Identify which cell holds the provided text, then report its [X, Y] central coordinate. 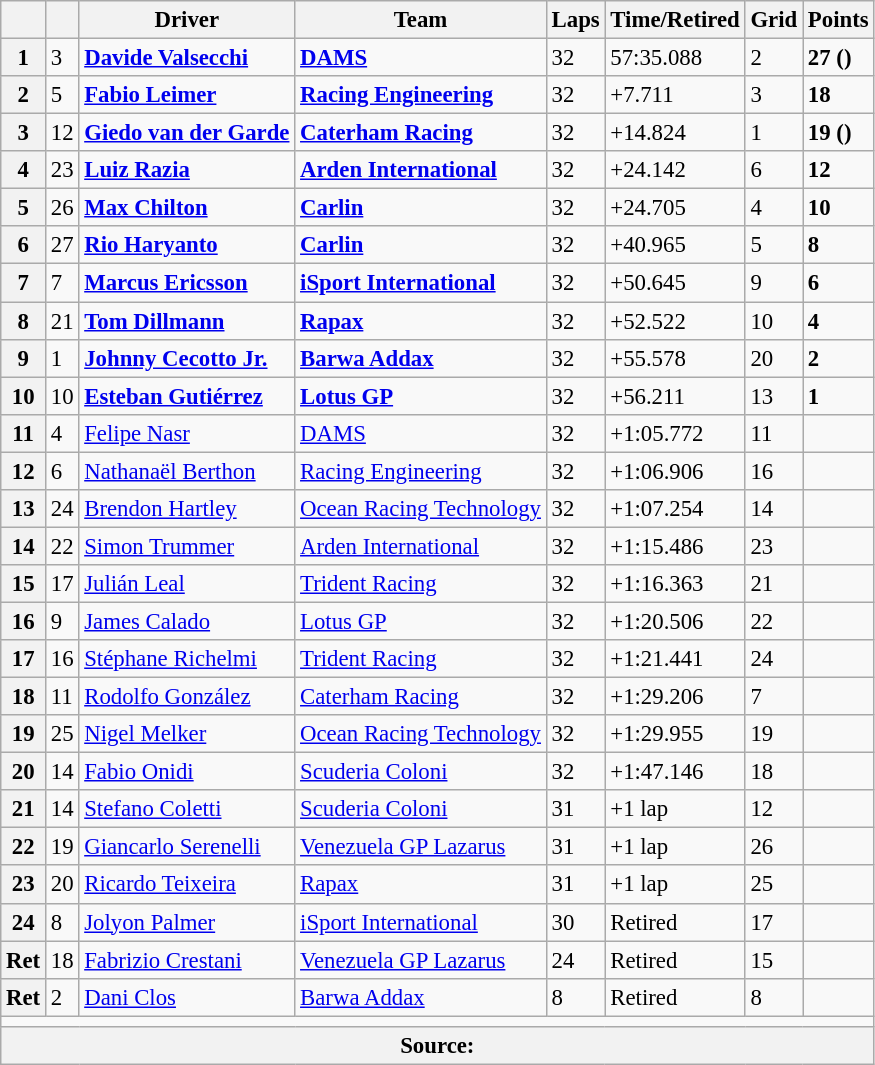
Dani Clos [187, 997]
+1:29.955 [675, 734]
+1:20.506 [675, 621]
Giedo van der Garde [187, 133]
Felipe Nasr [187, 433]
27 [62, 245]
+7.711 [675, 95]
Giancarlo Serenelli [187, 847]
Stefano Coletti [187, 809]
+1:16.363 [675, 584]
+24.142 [675, 170]
Source: [438, 1046]
Points [838, 20]
Tom Dillmann [187, 321]
Esteban Gutiérrez [187, 396]
Max Chilton [187, 208]
Rio Haryanto [187, 245]
James Calado [187, 621]
Rodolfo González [187, 697]
27 () [838, 58]
+1:15.486 [675, 546]
30 [576, 922]
Luiz Razia [187, 170]
+1:29.206 [675, 697]
Jolyon Palmer [187, 922]
+1:06.906 [675, 471]
+14.824 [675, 133]
Nigel Melker [187, 734]
Julián Leal [187, 584]
+56.211 [675, 396]
+50.645 [675, 283]
+1:47.146 [675, 772]
Nathanaël Berthon [187, 471]
+1:07.254 [675, 509]
+55.578 [675, 358]
Grid [774, 20]
+40.965 [675, 245]
57:35.088 [675, 58]
19 () [838, 133]
Fabio Leimer [187, 95]
Time/Retired [675, 20]
Team [421, 20]
Stéphane Richelmi [187, 659]
Marcus Ericsson [187, 283]
Fabio Onidi [187, 772]
Laps [576, 20]
Simon Trummer [187, 546]
Ricardo Teixeira [187, 885]
Driver [187, 20]
+1:05.772 [675, 433]
Davide Valsecchi [187, 58]
+52.522 [675, 321]
+24.705 [675, 208]
Johnny Cecotto Jr. [187, 358]
+1:21.441 [675, 659]
Brendon Hartley [187, 509]
Fabrizio Crestani [187, 960]
